Extract the (x, y) coordinate from the center of the cell holding the provided text.  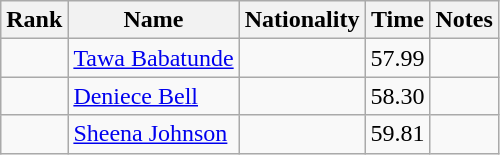
Rank (34, 20)
58.30 (398, 96)
Name (154, 20)
Tawa Babatunde (154, 58)
Time (398, 20)
Sheena Johnson (154, 134)
Deniece Bell (154, 96)
59.81 (398, 134)
Nationality (302, 20)
57.99 (398, 58)
Notes (464, 20)
